Find where the given text appears and provide that cell's center as [X, Y] coordinate. 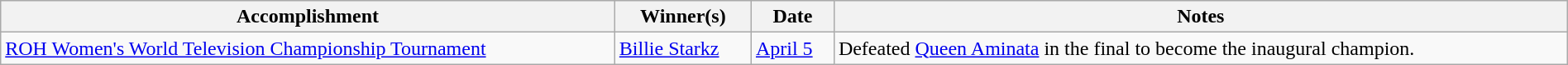
Winner(s) [683, 17]
Accomplishment [308, 17]
Billie Starkz [683, 48]
Defeated Queen Aminata in the final to become the inaugural champion. [1201, 48]
Date [792, 17]
ROH Women's World Television Championship Tournament [308, 48]
April 5 [792, 48]
Notes [1201, 17]
